Capture the cell that displays the provided text and extract its (x, y) central coordinate. 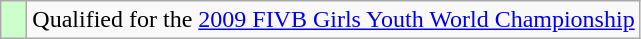
Qualified for the 2009 FIVB Girls Youth World Championship (334, 20)
